For the text-containing cell, return its midpoint in [x, y] coordinate format. 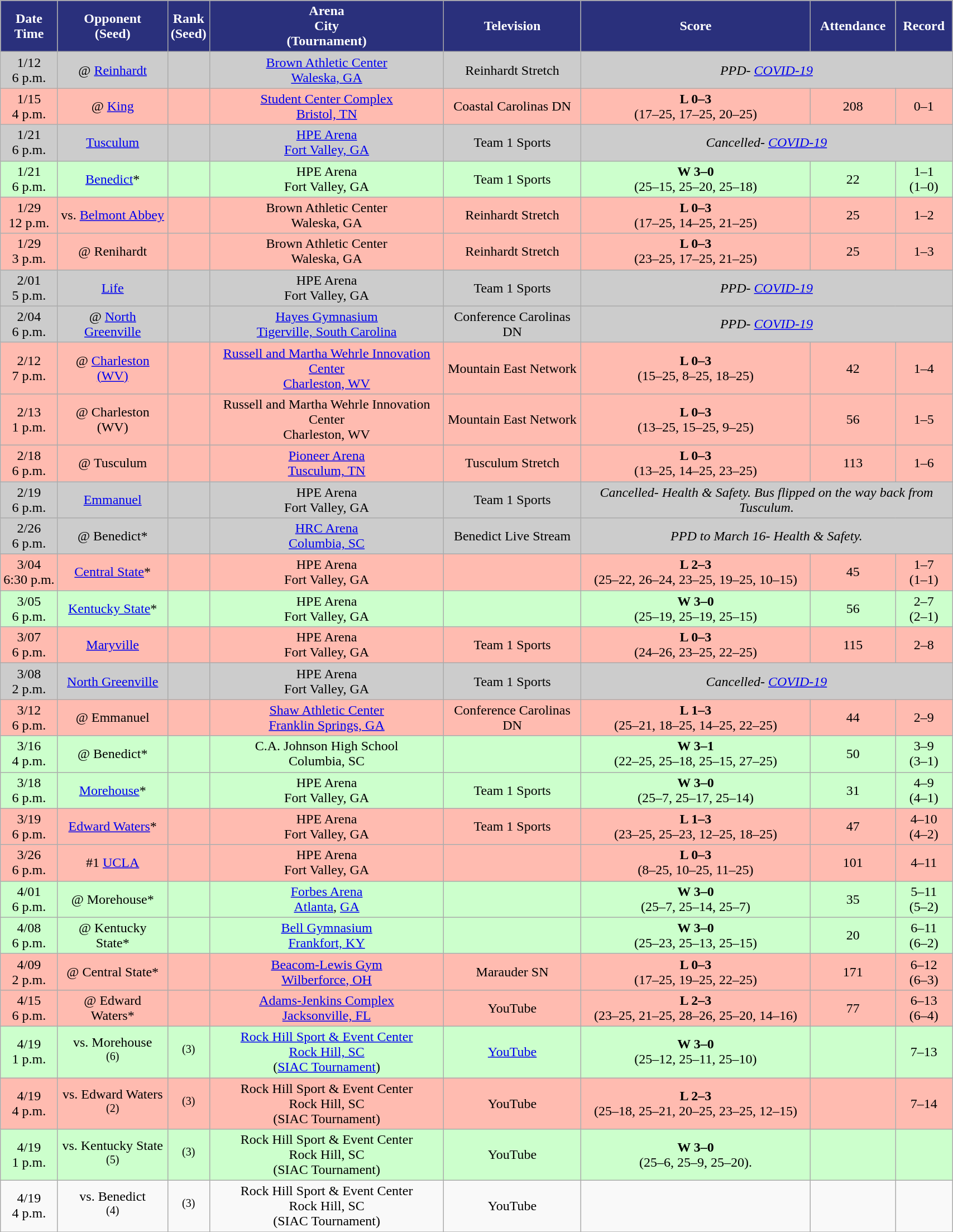
#1 UCLA [113, 863]
47 [853, 826]
3/196 p.m. [29, 826]
Maryville [113, 645]
Television [513, 26]
1–2 [924, 215]
L 0–3(15–25, 8–25, 18–25) [696, 368]
HRC ArenaColumbia, SC [327, 536]
L 0–3(8–25, 10–25, 11–25) [696, 863]
1/126 p.m. [29, 70]
Pioneer ArenaTusculum, TN [327, 463]
35 [853, 899]
31 [853, 790]
4/156 p.m. [29, 1008]
Cancelled- Health & Safety. Bus flipped on the way back from Tusculum. [766, 499]
4–10(4–2) [924, 826]
@ North Greenville [113, 324]
2/186 p.m. [29, 463]
Benedict* [113, 179]
42 [853, 368]
2–7(2–1) [924, 608]
@ Renihardt [113, 251]
PPD to March 16- Health & Safety. [766, 536]
Emmanuel [113, 499]
1–3 [924, 251]
4/086 p.m. [29, 936]
Benedict Live Stream [513, 536]
W 3–0(25–7, 25–14, 25–7) [696, 899]
Shaw Athletic CenterFranklin Springs, GA [327, 718]
@ King [113, 106]
Bell GymnasiumFrankfort, KY [327, 936]
50 [853, 754]
Beacom-Lewis GymWilberforce, OH [327, 971]
Adams-Jenkins ComplexJacksonville, FL [327, 1008]
3–9(3–1) [924, 754]
Morehouse* [113, 790]
77 [853, 1008]
7–13 [924, 1052]
North Greenville [113, 681]
L 1–3(25–21, 18–25, 14–25, 22–25) [696, 718]
1–5 [924, 419]
W 3–1(22–25, 25–18, 25–15, 27–25) [696, 754]
2/015 p.m. [29, 288]
Student Center ComplexBristol, TN [327, 106]
1/154 p.m. [29, 106]
L 0–3(13–25, 15–25, 9–25) [696, 419]
L 0–3(17–25, 17–25, 20–25) [696, 106]
1–6 [924, 463]
4/016 p.m. [29, 899]
DateTime [29, 26]
Coastal Carolinas DN [513, 106]
6–11(6–2) [924, 936]
20 [853, 936]
115 [853, 645]
Score [696, 26]
@ Tusculum [113, 463]
W 3–0(25–7, 25–17, 25–14) [696, 790]
Life [113, 288]
113 [853, 463]
W 3–0(25–12, 25–11, 25–10) [696, 1052]
Kentucky State* [113, 608]
45 [853, 573]
22 [853, 179]
3/046:30 p.m. [29, 573]
3/126 p.m. [29, 718]
208 [853, 106]
vs. Morehouse (6) [113, 1052]
3/266 p.m. [29, 863]
5–11(5–2) [924, 899]
6–12(6–3) [924, 971]
3/186 p.m. [29, 790]
2–8 [924, 645]
1–7(1–1) [924, 573]
6–13(6–4) [924, 1008]
2/131 p.m. [29, 419]
vs. Benedict (4) [113, 1206]
@ Morehouse* [113, 899]
4/092 p.m. [29, 971]
W 3–0(25–6, 25–9, 25–20). [696, 1155]
L 0–3 (23–25, 17–25, 21–25) [696, 251]
L 0–3(24–26, 23–25, 22–25) [696, 645]
@ Central State* [113, 971]
L 2–3(25–18, 25–21, 20–25, 23–25, 12–15) [696, 1103]
0–1 [924, 106]
3/082 p.m. [29, 681]
W 3–0 (25–19, 25–19, 25–15) [696, 608]
4–9(4–1) [924, 790]
Opponent(Seed) [113, 26]
7–14 [924, 1103]
1–4 [924, 368]
Marauder SN [513, 971]
L 2–3(23–25, 21–25, 28–26, 25–20, 14–16) [696, 1008]
vs. Belmont Abbey [113, 215]
@ Reinhardt [113, 70]
L 1–3(23–25, 25–23, 12–25, 18–25) [696, 826]
@ Emmanuel [113, 718]
Hayes GymnasiumTigerville, South Carolina [327, 324]
W 3–0(25–23, 25–13, 25–15) [696, 936]
3/076 p.m. [29, 645]
Forbes ArenaAtlanta, GA [327, 899]
Record [924, 26]
L 0–3(13–25, 14–25, 23–25) [696, 463]
L 2–3(25–22, 26–24, 23–25, 19–25, 10–15) [696, 573]
Tusculum Stretch [513, 463]
4–11 [924, 863]
@ Edward Waters* [113, 1008]
vs. Edward Waters (2) [113, 1103]
1/293 p.m. [29, 251]
3/164 p.m. [29, 754]
3/056 p.m. [29, 608]
L 0–3 (17–25, 14–25, 21–25) [696, 215]
2–9 [924, 718]
171 [853, 971]
101 [853, 863]
2/046 p.m. [29, 324]
2/127 p.m. [29, 368]
2/196 p.m. [29, 499]
Edward Waters* [113, 826]
44 [853, 718]
2/266 p.m. [29, 536]
Tusculum [113, 143]
ArenaCity(Tournament) [327, 26]
C.A. Johnson High SchoolColumbia, SC [327, 754]
Rank(Seed) [189, 26]
W 3–0(25–15, 25–20, 25–18) [696, 179]
L 0–3(17–25, 19–25, 22–25) [696, 971]
Attendance [853, 26]
Central State* [113, 573]
@ Kentucky State* [113, 936]
vs. Kentucky State (5) [113, 1155]
1/2912 p.m. [29, 215]
1–1(1–0) [924, 179]
